Pinpoint the cell where the given text exists, returning its [x, y] midpoint coordinate. 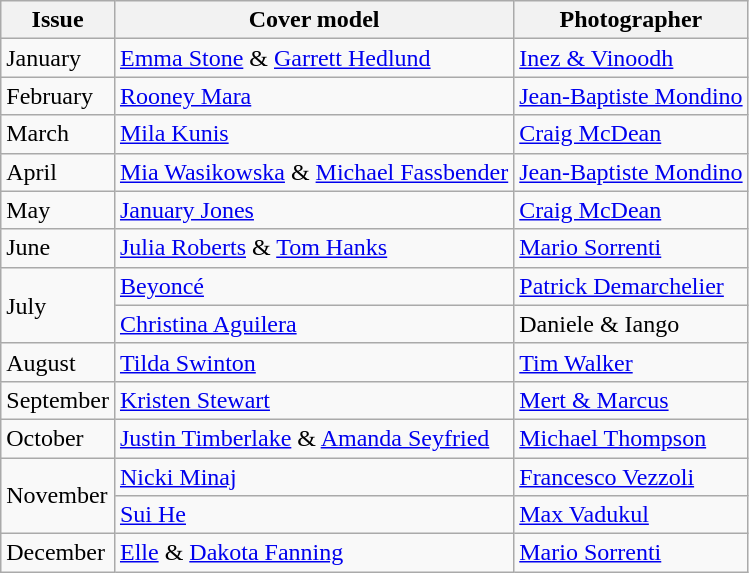
Daniele & Iango [631, 324]
Tilda Swinton [314, 362]
Tim Walker [631, 362]
September [58, 400]
Mia Wasikowska & Michael Fassbender [314, 172]
Rooney Mara [314, 96]
December [58, 553]
Photographer [631, 20]
January Jones [314, 210]
January [58, 58]
June [58, 248]
Nicki Minaj [314, 477]
April [58, 172]
Kristen Stewart [314, 400]
Emma Stone & Garrett Hedlund [314, 58]
Sui He [314, 515]
Mila Kunis [314, 134]
Christina Aguilera [314, 324]
Justin Timberlake & Amanda Seyfried [314, 438]
Patrick Demarchelier [631, 286]
February [58, 96]
Julia Roberts & Tom Hanks [314, 248]
August [58, 362]
May [58, 210]
Mert & Marcus [631, 400]
Inez & Vinoodh [631, 58]
November [58, 496]
Issue [58, 20]
Cover model [314, 20]
October [58, 438]
Max Vadukul [631, 515]
March [58, 134]
July [58, 305]
Beyoncé [314, 286]
Elle & Dakota Fanning [314, 553]
Francesco Vezzoli [631, 477]
Michael Thompson [631, 438]
